Find where the given text appears and provide that cell's center as (X, Y) coordinate. 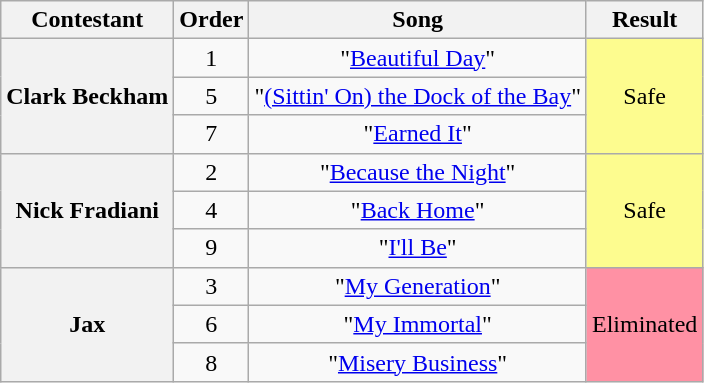
"My Immortal" (418, 324)
Eliminated (644, 324)
Nick Fradiani (88, 210)
"My Generation" (418, 286)
Song (418, 20)
"Beautiful Day" (418, 58)
2 (212, 172)
3 (212, 286)
1 (212, 58)
"Because the Night" (418, 172)
"Misery Business" (418, 362)
"I'll Be" (418, 248)
"Earned It" (418, 134)
5 (212, 96)
8 (212, 362)
"Back Home" (418, 210)
Clark Beckham (88, 96)
4 (212, 210)
6 (212, 324)
Contestant (88, 20)
"(Sittin' On) the Dock of the Bay" (418, 96)
Jax (88, 324)
7 (212, 134)
9 (212, 248)
Order (212, 20)
Result (644, 20)
